Identify which cell holds the provided text, then report its (X, Y) central coordinate. 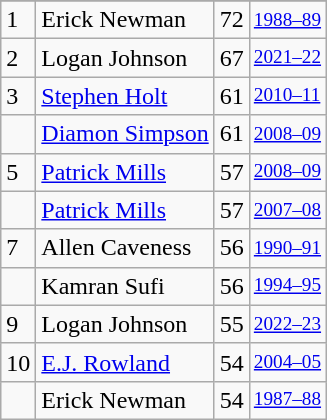
3 (18, 96)
72 (232, 20)
67 (232, 58)
10 (18, 362)
2010–11 (287, 96)
5 (18, 172)
2021–22 (287, 58)
Diamon Simpson (125, 134)
2007–08 (287, 210)
9 (18, 324)
2004–05 (287, 362)
1988–89 (287, 20)
55 (232, 324)
1987–88 (287, 400)
2022–23 (287, 324)
Kamran Sufi (125, 286)
7 (18, 248)
Stephen Holt (125, 96)
1994–95 (287, 286)
2 (18, 58)
Allen Caveness (125, 248)
1 (18, 20)
1990–91 (287, 248)
E.J. Rowland (125, 362)
